Identify which cell holds the provided text, then report its (X, Y) central coordinate. 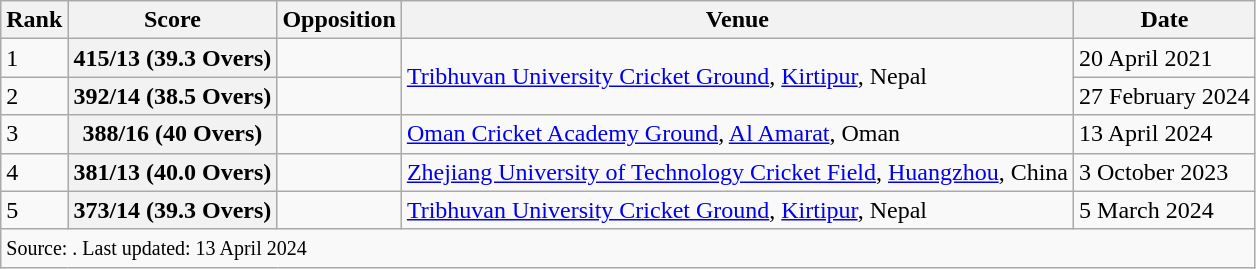
3 October 2023 (1165, 172)
5 (34, 210)
Source: . Last updated: 13 April 2024 (628, 248)
Date (1165, 20)
2 (34, 96)
Score (172, 20)
Venue (737, 20)
415/13 (39.3 Overs) (172, 58)
Zhejiang University of Technology Cricket Field, Huangzhou, China (737, 172)
20 April 2021 (1165, 58)
392/14 (38.5 Overs) (172, 96)
Opposition (339, 20)
Rank (34, 20)
Oman Cricket Academy Ground, Al Amarat, Oman (737, 134)
27 February 2024 (1165, 96)
388/16 (40 Overs) (172, 134)
4 (34, 172)
3 (34, 134)
5 March 2024 (1165, 210)
13 April 2024 (1165, 134)
373/14 (39.3 Overs) (172, 210)
381/13 (40.0 Overs) (172, 172)
1 (34, 58)
